For the text-containing cell, return its midpoint in (X, Y) coordinate format. 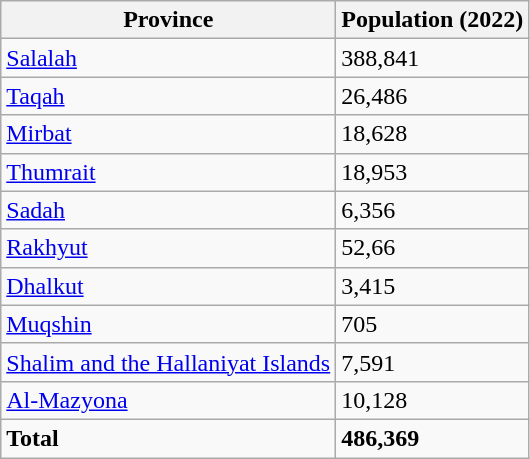
Salalah (168, 58)
52,66 (432, 248)
26,486 (432, 96)
Population (2022) (432, 20)
Sadah (168, 210)
705 (432, 324)
18,953 (432, 172)
10,128 (432, 400)
Shalim and the Hallaniyat Islands (168, 362)
18,628 (432, 134)
Mirbat (168, 134)
Al-Mazyona (168, 400)
7,591 (432, 362)
Taqah (168, 96)
6,356 (432, 210)
Rakhyut (168, 248)
Dhalkut (168, 286)
Muqshin (168, 324)
388,841 (432, 58)
Thumrait (168, 172)
486,369 (432, 438)
Total (168, 438)
3,415 (432, 286)
Province (168, 20)
